Pinpoint the cell where the given text exists, returning its (X, Y) midpoint coordinate. 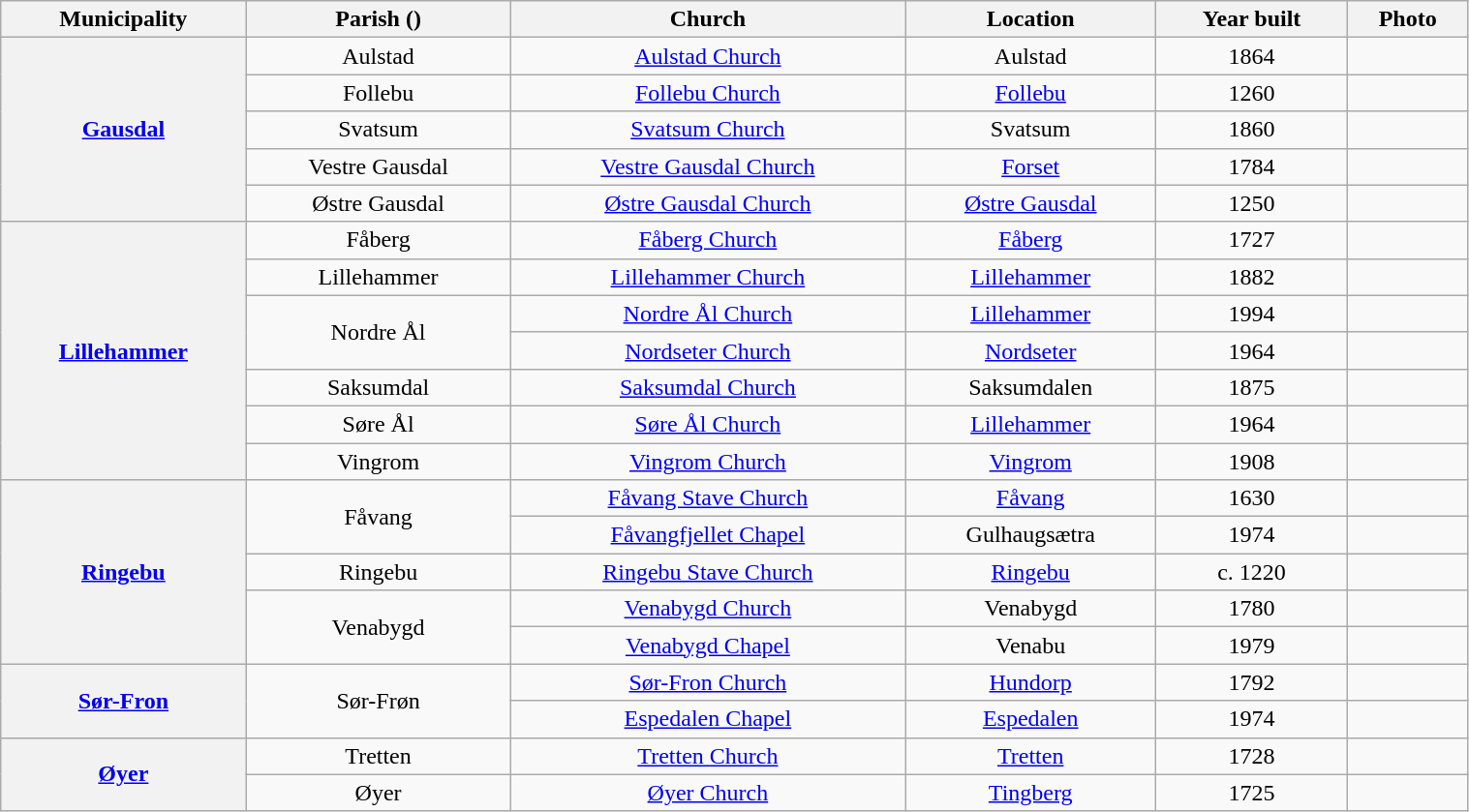
Øyer Church (708, 793)
Ringebu Stave Church (708, 572)
1728 (1252, 756)
1250 (1252, 203)
Svatsum Church (708, 130)
Østre Gausdal Church (708, 203)
Fåvang Stave Church (708, 498)
Gulhaugsætra (1030, 535)
1792 (1252, 682)
1994 (1252, 314)
Saksumdalen (1030, 387)
c. 1220 (1252, 572)
Venabygd Chapel (708, 646)
1780 (1252, 609)
Location (1030, 19)
1260 (1252, 93)
Forset (1030, 166)
Municipality (124, 19)
1882 (1252, 277)
Hundorp (1030, 682)
Tretten Church (708, 756)
Nordre Ål Church (708, 314)
Sør-Frøn (378, 701)
Fåberg Church (708, 240)
Vestre Gausdal Church (708, 166)
Venabu (1030, 646)
1725 (1252, 793)
Søre Ål (378, 424)
Vingrom Church (708, 462)
Aulstad Church (708, 56)
Vestre Gausdal (378, 166)
1979 (1252, 646)
Gausdal (124, 130)
1864 (1252, 56)
1727 (1252, 240)
Nordseter Church (708, 350)
Photo (1408, 19)
Church (708, 19)
Saksumdal (378, 387)
Follebu Church (708, 93)
Espedalen Chapel (708, 719)
Lillehammer Church (708, 277)
1630 (1252, 498)
Fåvangfjellet Chapel (708, 535)
1908 (1252, 462)
Tingberg (1030, 793)
Espedalen (1030, 719)
Year built (1252, 19)
1784 (1252, 166)
Sør-Fron Church (708, 682)
Nordseter (1030, 350)
Venabygd Church (708, 609)
1860 (1252, 130)
Nordre Ål (378, 332)
Søre Ål Church (708, 424)
Parish () (378, 19)
Sør-Fron (124, 701)
1875 (1252, 387)
Saksumdal Church (708, 387)
